Identify which cell holds the provided text, then report its [x, y] central coordinate. 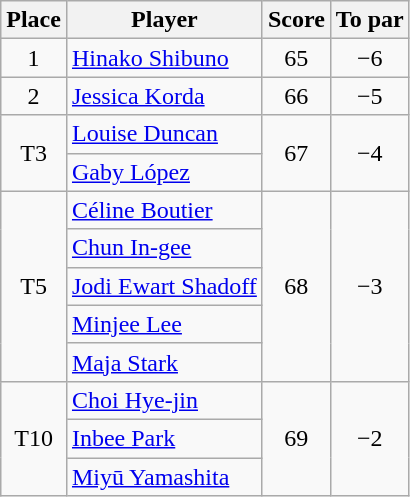
68 [296, 286]
Minjee Lee [164, 324]
Inbee Park [164, 438]
Hinako Shibuno [164, 58]
2 [34, 96]
−5 [370, 96]
Player [164, 20]
−3 [370, 286]
−2 [370, 438]
Score [296, 20]
Louise Duncan [164, 134]
69 [296, 438]
Gaby López [164, 172]
Choi Hye-jin [164, 400]
65 [296, 58]
−6 [370, 58]
Jessica Korda [164, 96]
T3 [34, 153]
Jodi Ewart Shadoff [164, 286]
To par [370, 20]
−4 [370, 153]
Place [34, 20]
Chun In-gee [164, 248]
Maja Stark [164, 362]
1 [34, 58]
Miyū Yamashita [164, 477]
66 [296, 96]
T10 [34, 438]
T5 [34, 286]
67 [296, 153]
Céline Boutier [164, 210]
